Return (X, Y) of the center of cell containing provided text 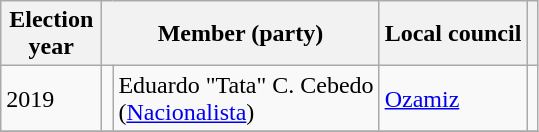
Electionyear (52, 34)
Local council (453, 34)
Member (party) (240, 34)
Eduardo "Tata" C. Cebedo (Nacionalista) (246, 98)
2019 (52, 98)
Ozamiz (453, 98)
